Determine the [x, y] coordinate at the center of the cell enclosing the given text.  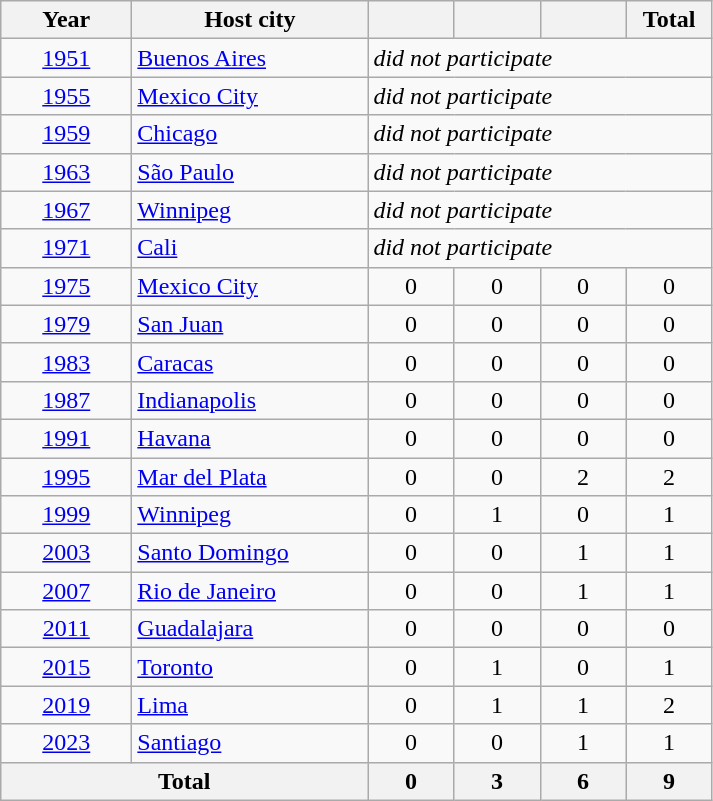
San Juan [250, 324]
1951 [66, 58]
Host city [250, 20]
Chicago [250, 134]
1999 [66, 515]
2011 [66, 629]
1983 [66, 362]
Year [66, 20]
Cali [250, 248]
1967 [66, 210]
Toronto [250, 667]
2015 [66, 667]
1991 [66, 438]
São Paulo [250, 172]
1995 [66, 477]
Mar del Plata [250, 477]
Buenos Aires [250, 58]
2019 [66, 705]
Santo Domingo [250, 553]
1959 [66, 134]
1975 [66, 286]
3 [497, 781]
2003 [66, 553]
Caracas [250, 362]
1971 [66, 248]
2007 [66, 591]
Guadalajara [250, 629]
Lima [250, 705]
9 [669, 781]
Havana [250, 438]
1987 [66, 400]
6 [583, 781]
1979 [66, 324]
1955 [66, 96]
2023 [66, 743]
Rio de Janeiro [250, 591]
Indianapolis [250, 400]
1963 [66, 172]
Santiago [250, 743]
